Find where the given text appears and provide that cell's center as (x, y) coordinate. 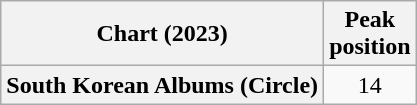
Peakposition (370, 34)
South Korean Albums (Circle) (162, 85)
14 (370, 85)
Chart (2023) (162, 34)
